Identify which cell holds the provided text, then report its (x, y) central coordinate. 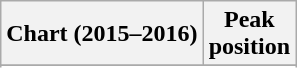
Chart (2015–2016) (102, 34)
Peakposition (249, 34)
